Find where the given text appears and provide that cell's center as [X, Y] coordinate. 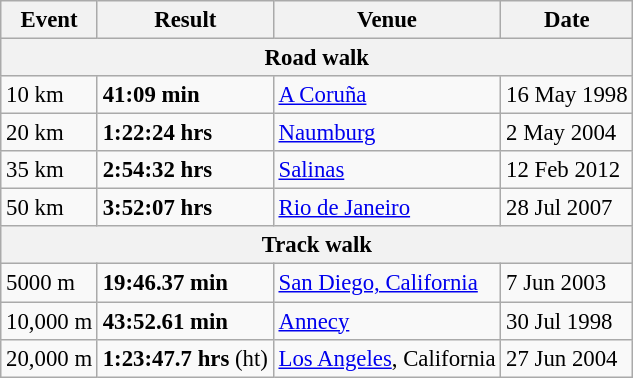
2 May 2004 [567, 133]
10,000 m [50, 321]
Salinas [387, 170]
50 km [50, 208]
Naumburg [387, 133]
2:54:32 hrs [185, 170]
27 Jun 2004 [567, 358]
Road walk [317, 58]
7 Jun 2003 [567, 283]
41:09 min [185, 95]
Track walk [317, 245]
A Coruña [387, 95]
1:22:24 hrs [185, 133]
19:46.37 min [185, 283]
10 km [50, 95]
20 km [50, 133]
Rio de Janeiro [387, 208]
1:23:47.7 hrs (ht) [185, 358]
San Diego, California [387, 283]
Annecy [387, 321]
Venue [387, 20]
43:52.61 min [185, 321]
28 Jul 2007 [567, 208]
5000 m [50, 283]
35 km [50, 170]
12 Feb 2012 [567, 170]
20,000 m [50, 358]
Date [567, 20]
16 May 1998 [567, 95]
30 Jul 1998 [567, 321]
Los Angeles, California [387, 358]
3:52:07 hrs [185, 208]
Result [185, 20]
Event [50, 20]
